Pinpoint the cell where the given text exists, returning its [X, Y] midpoint coordinate. 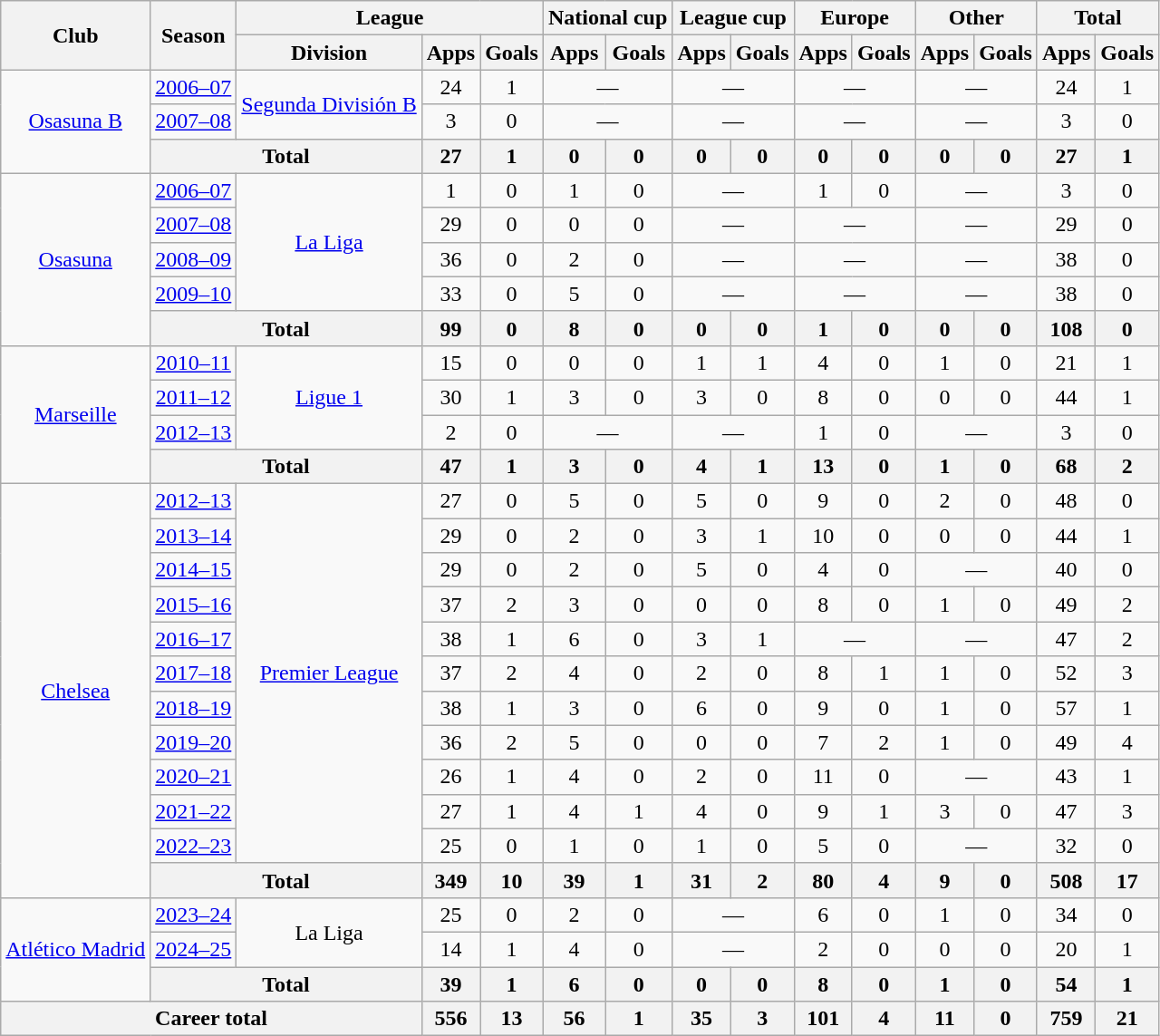
80 [823, 880]
43 [1066, 777]
Marseille [76, 414]
2010–11 [194, 363]
40 [1066, 570]
2022–23 [194, 846]
101 [823, 1019]
108 [1066, 328]
56 [574, 1019]
National cup [607, 18]
2024–25 [194, 949]
2020–21 [194, 777]
Atlético Madrid [76, 949]
Season [194, 35]
349 [450, 880]
2014–15 [194, 570]
7 [823, 742]
35 [701, 1019]
Osasuna [76, 259]
30 [450, 397]
2013–14 [194, 536]
2023–24 [194, 915]
2017–18 [194, 673]
15 [450, 363]
2019–20 [194, 742]
52 [1066, 673]
57 [1066, 708]
759 [1066, 1019]
14 [450, 949]
Ligue 1 [329, 397]
Premier League [329, 674]
48 [1066, 501]
508 [1066, 880]
2015–16 [194, 605]
2021–22 [194, 811]
33 [450, 294]
34 [1066, 915]
26 [450, 777]
Other [976, 18]
2018–19 [194, 708]
Division [329, 53]
2016–17 [194, 639]
2008–09 [194, 259]
31 [701, 880]
32 [1066, 846]
2011–12 [194, 397]
League cup [733, 18]
League [390, 18]
20 [1066, 949]
Chelsea [76, 691]
Career total [211, 1019]
Europe [855, 18]
54 [1066, 983]
68 [1066, 467]
99 [450, 328]
Club [76, 35]
2009–10 [194, 294]
Segunda División B [329, 104]
17 [1127, 880]
556 [450, 1019]
Osasuna B [76, 121]
